Search for the cell housing the specified text and yield its (x, y) center coordinate. 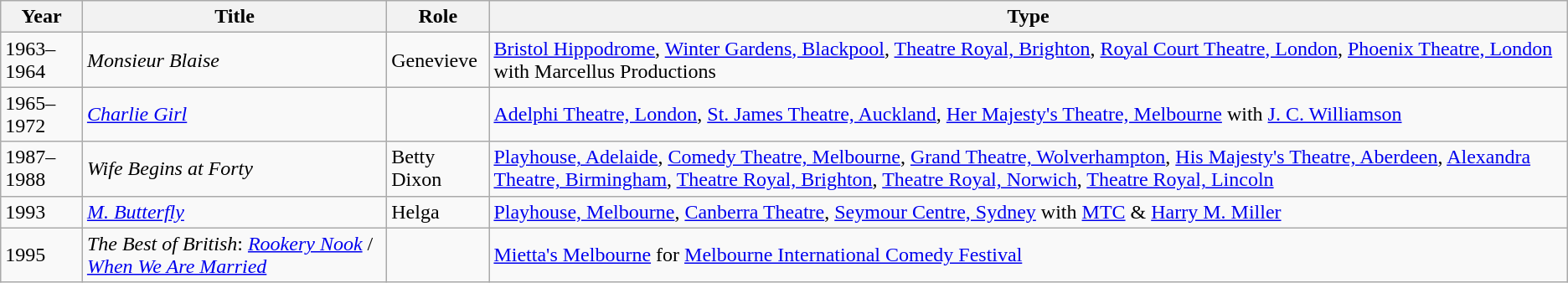
M. Butterfly (235, 212)
1993 (42, 212)
Mietta's Melbourne for Melbourne International Comedy Festival (1029, 255)
1987–1988 (42, 169)
Charlie Girl (235, 114)
Year (42, 17)
Betty Dixon (438, 169)
Type (1029, 17)
The Best of British: Rookery Nook / When We Are Married (235, 255)
Title (235, 17)
Monsieur Blaise (235, 60)
1995 (42, 255)
Wife Begins at Forty (235, 169)
1965–1972 (42, 114)
Helga (438, 212)
1963–1964 (42, 60)
Genevieve (438, 60)
Role (438, 17)
Adelphi Theatre, London, St. James Theatre, Auckland, Her Majesty's Theatre, Melbourne with J. C. Williamson (1029, 114)
Playhouse, Melbourne, Canberra Theatre, Seymour Centre, Sydney with MTC & Harry M. Miller (1029, 212)
